Determine the (x, y) coordinate at the center of the cell enclosing the given text.  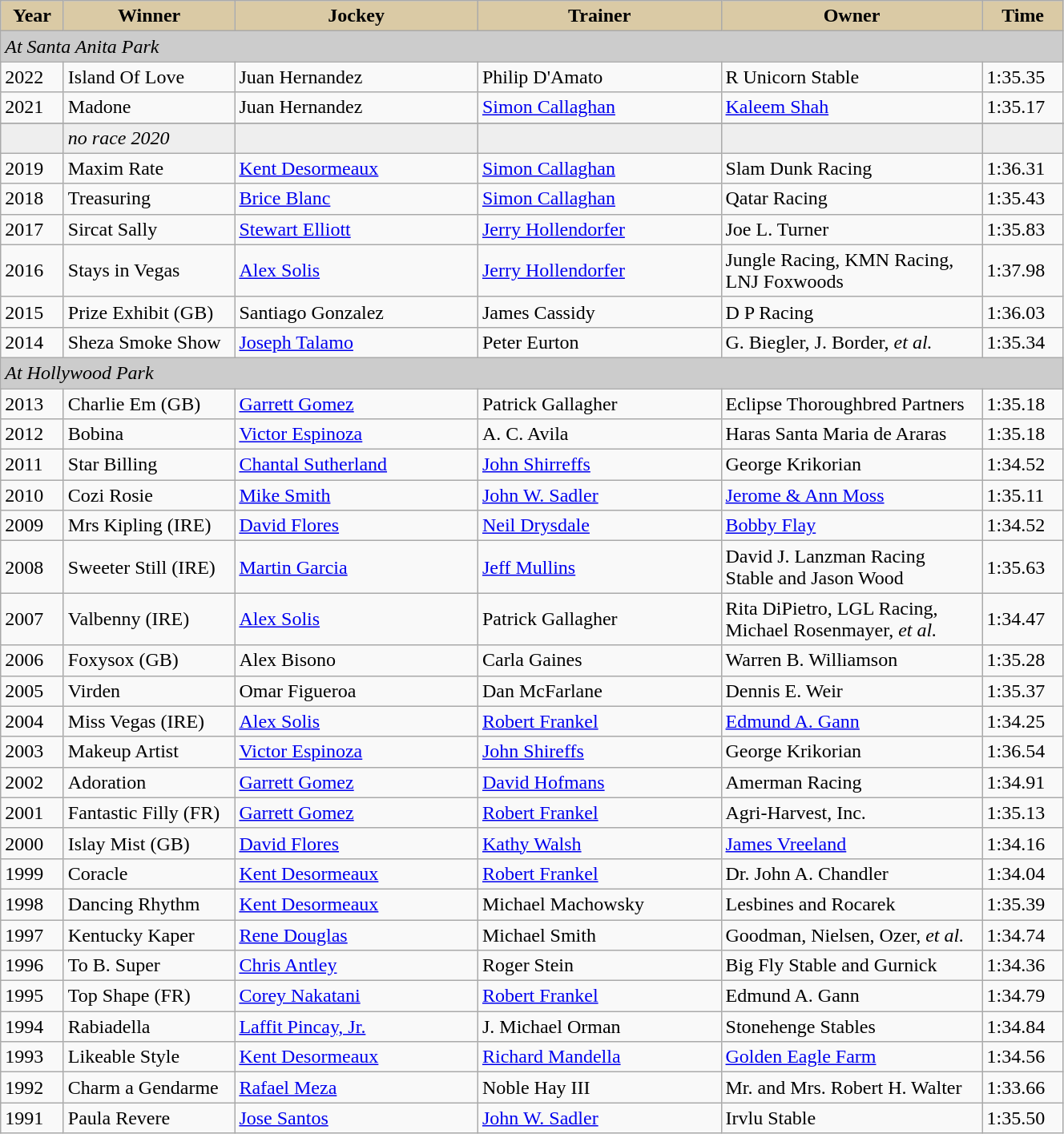
Philip D'Amato (599, 77)
Michael Smith (599, 935)
1:34.25 (1022, 721)
2002 (32, 782)
Martin Garcia (357, 567)
1:35.35 (1022, 77)
Agri-Harvest, Inc. (852, 813)
1:37.98 (1022, 271)
1:35.43 (1022, 199)
2014 (32, 342)
Michael Machowsky (599, 904)
1:35.17 (1022, 107)
1:34.79 (1022, 996)
2021 (32, 107)
2000 (32, 843)
Jose Santos (357, 1118)
Qatar Racing (852, 199)
Lesbines and Rocarek (852, 904)
Stonehenge Stables (852, 1027)
John Shirreffs (599, 465)
Joe L. Turner (852, 229)
Charm a Gendarme (149, 1088)
Kathy Walsh (599, 843)
1:35.37 (1022, 691)
Prize Exhibit (GB) (149, 312)
Winner (149, 16)
Big Fly Stable and Gurnick (852, 966)
Dancing Rhythm (149, 904)
Dennis E. Weir (852, 691)
Valbenny (IRE) (149, 619)
Islay Mist (GB) (149, 843)
2008 (32, 567)
Time (1022, 16)
2019 (32, 168)
Peter Eurton (599, 342)
2009 (32, 526)
2010 (32, 495)
Madone (149, 107)
Golden Eagle Farm (852, 1057)
Top Shape (FR) (149, 996)
Sweeter Still (IRE) (149, 567)
Foxysox (GB) (149, 660)
Santiago Gonzalez (357, 312)
1:34.16 (1022, 843)
Carla Gaines (599, 660)
no race 2020 (149, 138)
2003 (32, 752)
Charlie Em (GB) (149, 403)
1:35.39 (1022, 904)
1:34.47 (1022, 619)
2006 (32, 660)
1:35.83 (1022, 229)
Neil Drysdale (599, 526)
Stewart Elliott (357, 229)
Owner (852, 16)
Paula Revere (149, 1118)
Island Of Love (149, 77)
2012 (32, 434)
1:34.91 (1022, 782)
1997 (32, 935)
G. Biegler, J. Border, et al. (852, 342)
1:35.11 (1022, 495)
Stays in Vegas (149, 271)
2004 (32, 721)
Treasuring (149, 199)
Irvlu Stable (852, 1118)
Laffit Pincay, Jr. (357, 1027)
Mr. and Mrs. Robert H. Walter (852, 1088)
Rafael Meza (357, 1088)
1:34.36 (1022, 966)
Bobina (149, 434)
1:36.03 (1022, 312)
1995 (32, 996)
2017 (32, 229)
1:35.50 (1022, 1118)
1:33.66 (1022, 1088)
At Santa Anita Park (532, 46)
D P Racing (852, 312)
Rita DiPietro, LGL Racing, Michael Rosenmayer, et al. (852, 619)
Miss Vegas (IRE) (149, 721)
To B. Super (149, 966)
J. Michael Orman (599, 1027)
Sircat Sally (149, 229)
James Vreeland (852, 843)
1991 (32, 1118)
Slam Dunk Racing (852, 168)
Sheza Smoke Show (149, 342)
Mrs Kipling (IRE) (149, 526)
1992 (32, 1088)
At Hollywood Park (532, 373)
Warren B. Williamson (852, 660)
1:34.84 (1022, 1027)
Richard Mandella (599, 1057)
1:34.74 (1022, 935)
1:35.34 (1022, 342)
Trainer (599, 16)
R Unicorn Stable (852, 77)
Cozi Rosie (149, 495)
1:35.63 (1022, 567)
Coracle (149, 874)
Omar Figueroa (357, 691)
2022 (32, 77)
Noble Hay III (599, 1088)
Adoration (149, 782)
2005 (32, 691)
David J. Lanzman Racing Stable and Jason Wood (852, 567)
Makeup Artist (149, 752)
Jockey (357, 16)
Eclipse Thoroughbred Partners (852, 403)
Jeff Mullins (599, 567)
Haras Santa Maria de Araras (852, 434)
2001 (32, 813)
Jerome & Ann Moss (852, 495)
1:34.04 (1022, 874)
Rabiadella (149, 1027)
Star Billing (149, 465)
Roger Stein (599, 966)
Chantal Sutherland (357, 465)
Amerman Racing (852, 782)
David Hofmans (599, 782)
Joseph Talamo (357, 342)
John Shireffs (599, 752)
Dr. John A. Chandler (852, 874)
1996 (32, 966)
Alex Bisono (357, 660)
Corey Nakatani (357, 996)
1:35.28 (1022, 660)
2011 (32, 465)
Year (32, 16)
1:36.31 (1022, 168)
Mike Smith (357, 495)
1:36.54 (1022, 752)
James Cassidy (599, 312)
Kaleem Shah (852, 107)
Maxim Rate (149, 168)
2018 (32, 199)
2007 (32, 619)
2013 (32, 403)
1998 (32, 904)
Fantastic Filly (FR) (149, 813)
2016 (32, 271)
Rene Douglas (357, 935)
1999 (32, 874)
Kentucky Kaper (149, 935)
Likeable Style (149, 1057)
2015 (32, 312)
1994 (32, 1027)
Chris Antley (357, 966)
Brice Blanc (357, 199)
1993 (32, 1057)
Goodman, Nielsen, Ozer, et al. (852, 935)
Virden (149, 691)
Dan McFarlane (599, 691)
A. C. Avila (599, 434)
Jungle Racing, KMN Racing, LNJ Foxwoods (852, 271)
1:34.56 (1022, 1057)
Bobby Flay (852, 526)
1:35.13 (1022, 813)
